Scan for the cell matching the given text and deliver its (X, Y) coordinate at center. 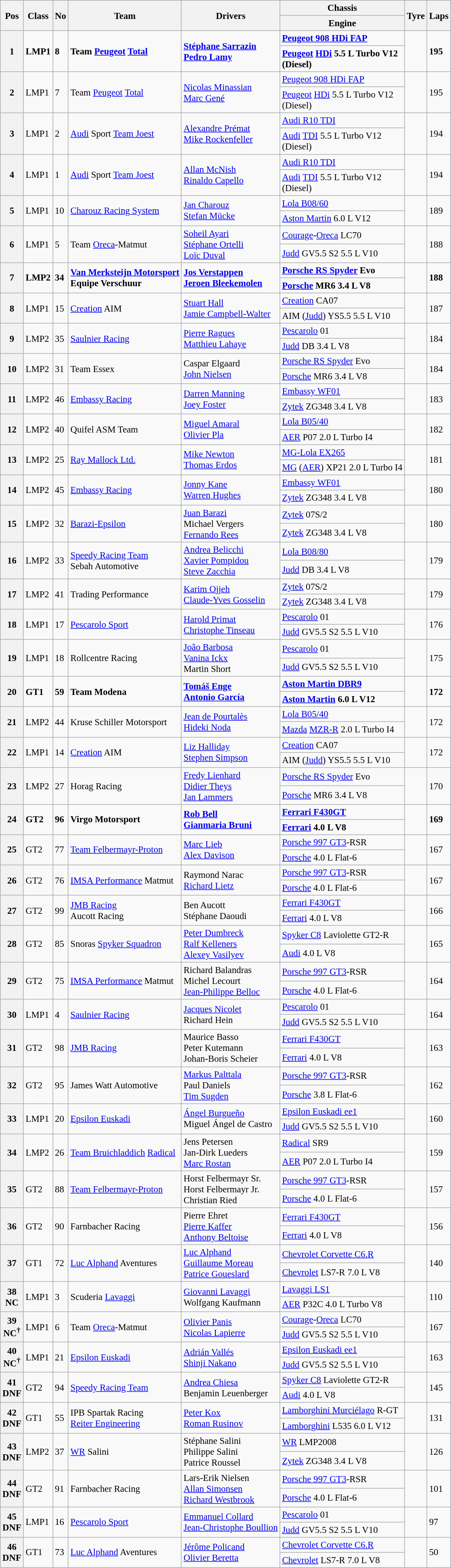
131 (439, 1418)
James Watt Automotive (125, 1085)
189 (439, 210)
Rollcentre Racing (125, 658)
JMB Racing Aucott Racing (125, 910)
Lars-Erik Nielsen Allan Simonsen Richard Westbrook (231, 1489)
159 (439, 1152)
46 (61, 399)
40NC† (12, 1358)
Barazi-Epsilon (125, 524)
46DNF (12, 1553)
Stéphane Salini Philippe Salini Patrice Roussel (231, 1452)
157 (439, 1190)
39NC† (12, 1327)
40 (61, 430)
Ben Aucott Stéphane Daoudi (231, 910)
Pos (12, 15)
Team Essex (125, 368)
Soheil Ayari Stéphane Ortelli Loïc Duval (231, 244)
145 (439, 1387)
38NC (12, 1296)
Raymond Narac Richard Lietz (231, 880)
Juan Barazi Michael Vergers Fernando Rees (231, 524)
12 (12, 430)
30 (12, 1014)
Stéphane Sarrazin Pedro Lamy (231, 51)
29 (12, 981)
Caspar Elgaard John Nielsen (231, 368)
Lamborghini L535 6.0 L V12 (342, 1426)
9 (12, 339)
169 (439, 819)
94 (61, 1387)
Jean de Pourtalès Hideki Noda (231, 722)
85 (61, 944)
96 (61, 819)
Luc Alphand Guillaume Moreau Patrice Goueslard (231, 1263)
MG (AER) XP21 2.0 L Turbo I4 (342, 467)
Jérôme Policand Olivier Beretta (231, 1553)
22 (12, 752)
59 (61, 692)
Andrea Chiesa Benjamin Leuenberger (231, 1387)
176 (439, 625)
Tomáš Enge Antonio García (231, 692)
Radical SR9 (342, 1143)
Virgo Motorsport (125, 819)
Horst Felbermayr Sr. Horst Felbermayr Jr. Christian Ried (231, 1190)
Chassis (342, 8)
28 (12, 944)
No (61, 15)
44DNF (12, 1489)
Fredy Lienhard Didier Theys Jan Lammers (231, 786)
41 (61, 594)
Charouz Racing System (125, 210)
Ángel Burgueño Miguel Ángel de Castro (231, 1119)
Peter Dumbreck Ralf Kelleners Alexey Vasilyev (231, 944)
45 (61, 490)
165 (439, 944)
36 (12, 1226)
24 (12, 819)
Jonny Kane Warren Hughes (231, 490)
Rob Bell Gianmaria Bruni (231, 819)
Horag Racing (125, 786)
Mazda MZR-R 2.0 L Turbo I4 (342, 730)
Jens Petersen Jan-Dirk Lueders Marc Rostan (231, 1152)
98 (61, 1048)
AER P32C 4.0 L Turbo V8 (342, 1304)
Miguel Amaral Olivier Pla (231, 430)
Engine (342, 23)
Lola B08/80 (342, 551)
Speedy Racing Team (125, 1387)
Team (125, 15)
101 (439, 1489)
Lavaggi LS1 (342, 1289)
162 (439, 1085)
Porsche 3.8 L Flat-6 (342, 1094)
90 (61, 1226)
Andrea Belicchi Xavier Pompidou Steve Zacchia (231, 561)
187 (439, 308)
Class (38, 15)
99 (61, 910)
Quifel ASM Team (125, 430)
170 (439, 786)
Giovanni Lavaggi Wolfgang Kaufmann (231, 1296)
75 (61, 981)
41DNF (12, 1387)
Olivier Panis Nicolas Lapierre (231, 1327)
160 (439, 1119)
Pierre Ehret Pierre Kaffer Anthony Beltoise (231, 1226)
Liz Halliday Stephen Simpson (231, 752)
MG-Lola EX265 (342, 452)
13 (12, 460)
Darren Manning Joey Foster (231, 399)
88 (61, 1190)
Pierre Ragues Matthieu Lahaye (231, 339)
175 (439, 658)
Aston Martin DBR9 (342, 684)
182 (439, 430)
WR Salini (125, 1452)
50 (439, 1553)
Markus Palttala Paul Daniels Tim Sugden (231, 1085)
WR LMP2008 (342, 1442)
JMB Racing (125, 1048)
Richard Balandras Michel Lecourt Jean-Philippe Belloc (231, 981)
Speedy Racing Team Sebah Automotive (125, 561)
97 (439, 1522)
Team Bruichladdich Radical (125, 1152)
Adrián Vallés Shinji Nakano (231, 1358)
126 (439, 1452)
91 (61, 1489)
Peter Kox Roman Rusinov (231, 1418)
95 (61, 1085)
156 (439, 1226)
Marc Lieb Alex Davison (231, 850)
Ray Mallock Ltd. (125, 460)
Jos Verstappen Jeroen Bleekemolen (231, 278)
183 (439, 399)
181 (439, 460)
Team Modena (125, 692)
166 (439, 910)
Drivers (231, 15)
Harold Primat Christophe Tinseau (231, 625)
Nicolas Minassian Marc Gené (231, 92)
19 (12, 658)
Jacques Nicolet Richard Hein (231, 1014)
Maurice Basso Peter Kutemann Johan-Boris Scheier (231, 1048)
140 (439, 1263)
Jan Charouz Stefan Mücke (231, 210)
23 (12, 786)
IPB Spartak Racing Reiter Engineering (125, 1418)
Emmanuel Collard Jean-Christophe Boullion (231, 1522)
Van Merksteijn Motorsport Equipe Verschuur (125, 278)
Snoras Spyker Squadron (125, 944)
43DNF (12, 1452)
Mike Newton Thomas Erdos (231, 460)
42DNF (12, 1418)
Laps (439, 15)
Lamborghini Murciélago R-GT (342, 1410)
Allan McNish Rinaldo Capello (231, 175)
Trading Performance (125, 594)
Lola B08/60 (342, 203)
76 (61, 880)
Tyre (416, 15)
44 (61, 722)
110 (439, 1296)
72 (61, 1263)
55 (61, 1418)
77 (61, 850)
73 (61, 1553)
Scuderia Lavaggi (125, 1296)
Stuart Hall Jamie Campbell-Walter (231, 308)
Karim Ojjeh Claude-Yves Gosselin (231, 594)
João Barbosa Vanina Ickx Martin Short (231, 658)
Alexandre Prémat Mike Rockenfeller (231, 133)
Kruse Schiller Motorsport (125, 722)
45DNF (12, 1522)
11 (12, 399)
